For the text-containing cell, return its midpoint in (X, Y) coordinate format. 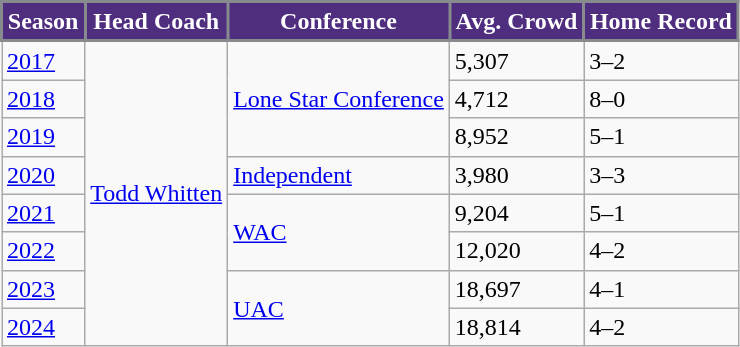
Conference (339, 22)
5,307 (516, 60)
18,814 (516, 327)
3,980 (516, 175)
Todd Whitten (156, 194)
2023 (44, 289)
2019 (44, 137)
8,952 (516, 137)
2017 (44, 60)
3–3 (662, 175)
8–0 (662, 99)
9,204 (516, 213)
Season (44, 22)
2020 (44, 175)
UAC (339, 308)
3–2 (662, 60)
Independent (339, 175)
2021 (44, 213)
4,712 (516, 99)
2024 (44, 327)
Head Coach (156, 22)
12,020 (516, 251)
Avg. Crowd (516, 22)
18,697 (516, 289)
WAC (339, 232)
Lone Star Conference (339, 98)
2018 (44, 99)
Home Record (662, 22)
4–1 (662, 289)
2022 (44, 251)
